Search for the cell housing the specified text and yield its [X, Y] center coordinate. 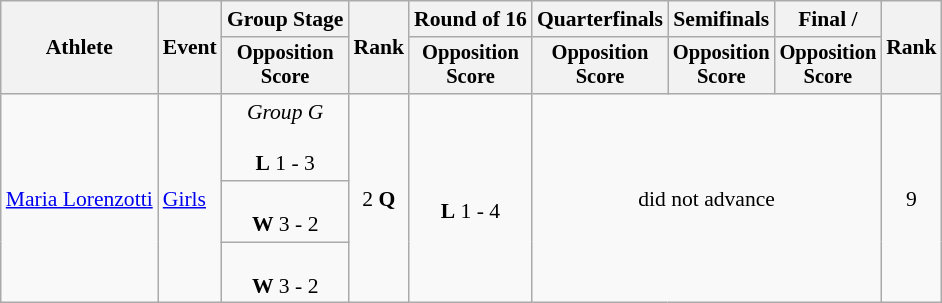
Group Stage [286, 19]
Quarterfinals [600, 19]
Group GL 1 - 3 [286, 138]
Event [190, 48]
Maria Lorenzotti [80, 198]
L 1 - 4 [470, 198]
Semifinals [722, 19]
Girls [190, 198]
Athlete [80, 48]
Final / [828, 19]
9 [912, 198]
Round of 16 [470, 19]
did not advance [706, 198]
2 Q [380, 198]
